Identify which cell holds the provided text, then report its [x, y] central coordinate. 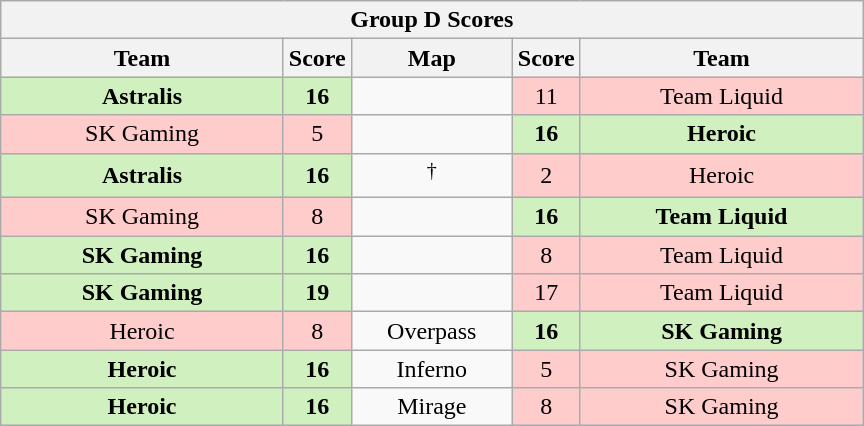
Overpass [432, 331]
11 [546, 96]
Inferno [432, 369]
Mirage [432, 407]
2 [546, 176]
17 [546, 293]
19 [317, 293]
Group D Scores [432, 20]
Map [432, 58]
† [432, 176]
